From the cell containing the given text, extract its center point as (x, y) coordinate. 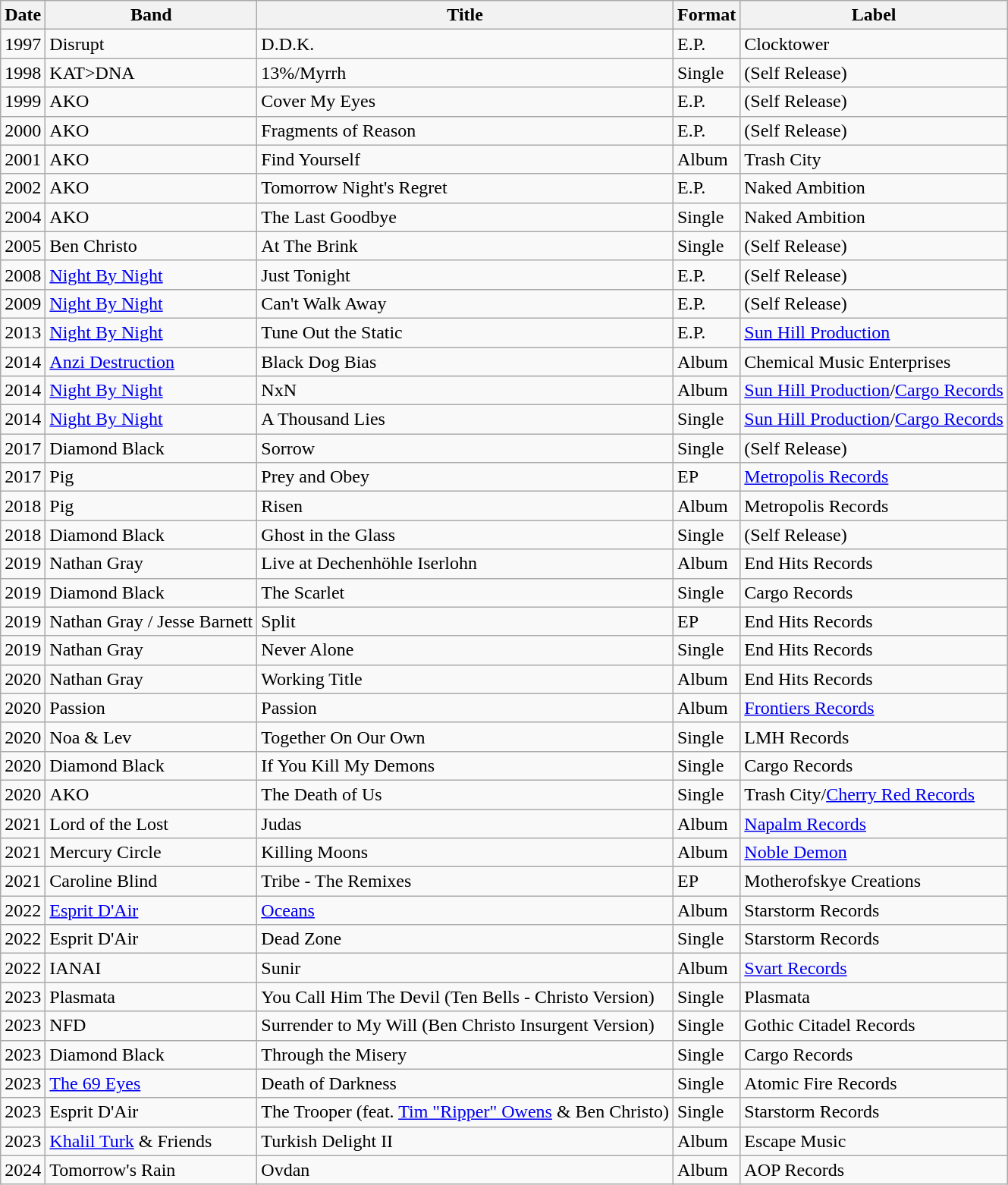
Anzi Destruction (152, 362)
Prey and Obey (466, 477)
Killing Moons (466, 853)
Black Dog Bias (466, 362)
Disrupt (152, 44)
1999 (23, 102)
Sun Hill Production (874, 332)
Title (466, 15)
Tomorrow's Rain (152, 1170)
The Last Goodbye (466, 217)
NxN (466, 391)
Trash City (874, 159)
2009 (23, 303)
Sunir (466, 968)
The Scarlet (466, 592)
AOP Records (874, 1170)
KAT>DNA (152, 73)
Gothic Citadel Records (874, 1026)
Just Tonight (466, 275)
Ben Christo (152, 246)
Escape Music (874, 1141)
Oceans (466, 910)
Through the Misery (466, 1055)
Noble Demon (874, 853)
Fragments of Reason (466, 130)
2002 (23, 188)
Label (874, 15)
A Thousand Lies (466, 420)
Dead Zone (466, 939)
1997 (23, 44)
Tune Out the Static (466, 332)
13%/Myrrh (466, 73)
Band (152, 15)
2024 (23, 1170)
Chemical Music Enterprises (874, 362)
Frontiers Records (874, 708)
If You Kill My Demons (466, 765)
Surrender to My Will (Ben Christo Insurgent Version) (466, 1026)
Clocktower (874, 44)
Judas (466, 823)
Turkish Delight II (466, 1141)
Noa & Lev (152, 737)
You Call Him The Devil (Ten Bells - Christo Version) (466, 997)
Never Alone (466, 650)
At The Brink (466, 246)
The Trooper (feat. Tim "Ripper" Owens & Ben Christo) (466, 1112)
Ghost in the Glass (466, 535)
Tribe - The Remixes (466, 882)
Cover My Eyes (466, 102)
Date (23, 15)
IANAI (152, 968)
Together On Our Own (466, 737)
NFD (152, 1026)
Ovdan (466, 1170)
The Death of Us (466, 794)
Can't Walk Away (466, 303)
2005 (23, 246)
2004 (23, 217)
D.D.K. (466, 44)
The 69 Eyes (152, 1083)
Khalil Turk & Friends (152, 1141)
Format (706, 15)
Sorrow (466, 448)
Motherofskye Creations (874, 882)
Napalm Records (874, 823)
Mercury Circle (152, 853)
2013 (23, 332)
Death of Darkness (466, 1083)
Risen (466, 506)
LMH Records (874, 737)
2001 (23, 159)
Nathan Gray / Jesse Barnett (152, 621)
Split (466, 621)
1998 (23, 73)
Trash City/Cherry Red Records (874, 794)
Working Title (466, 679)
Atomic Fire Records (874, 1083)
Tomorrow Night's Regret (466, 188)
Caroline Blind (152, 882)
Live at Dechenhöhle Iserlohn (466, 564)
2008 (23, 275)
Lord of the Lost (152, 823)
2000 (23, 130)
Svart Records (874, 968)
Find Yourself (466, 159)
